Extract the [X, Y] coordinate from the center of the cell holding the provided text.  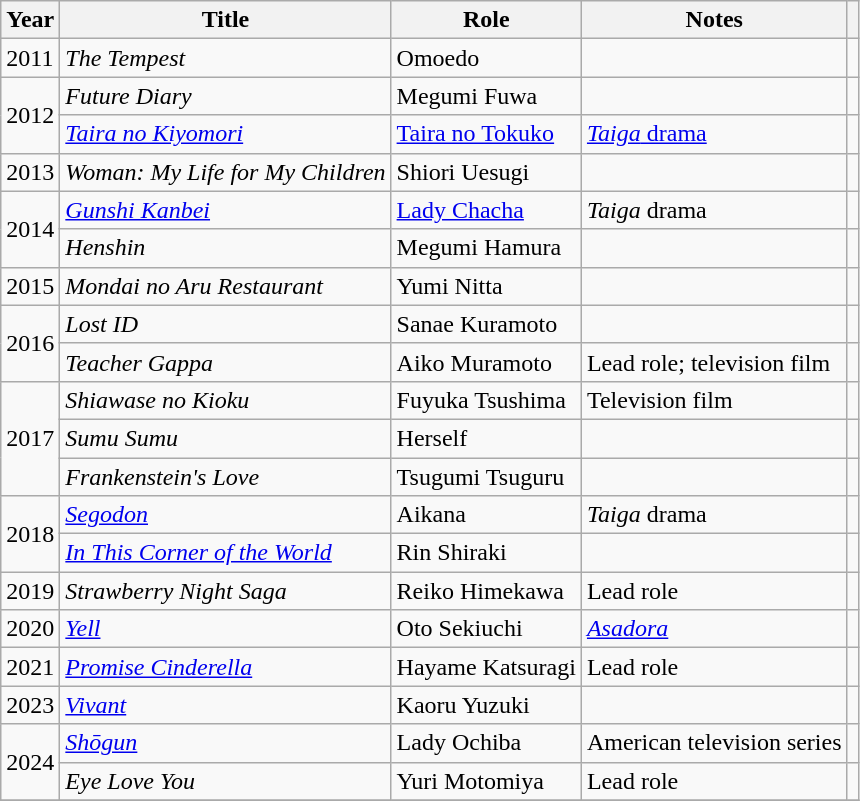
Television film [714, 400]
Omoedo [486, 58]
Tsugumi Tsuguru [486, 477]
Future Diary [226, 96]
Mondai no Aru Restaurant [226, 286]
Megumi Fuwa [486, 96]
In This Corner of the World [226, 553]
Frankenstein's Love [226, 477]
2021 [30, 667]
Yuri Motomiya [486, 781]
Sanae Kuramoto [486, 324]
2017 [30, 438]
Lady Chacha [486, 210]
Aiko Muramoto [486, 362]
Teacher Gappa [226, 362]
2011 [30, 58]
Role [486, 20]
Vivant [226, 705]
Aikana [486, 515]
Henshin [226, 248]
Reiko Himekawa [486, 591]
Hayame Katsuragi [486, 667]
Megumi Hamura [486, 248]
Yell [226, 629]
Lead role; television film [714, 362]
Woman: My Life for My Children [226, 172]
Promise Cinderella [226, 667]
Herself [486, 438]
Notes [714, 20]
The Tempest [226, 58]
Kaoru Yuzuki [486, 705]
Asadora [714, 629]
Shōgun [226, 743]
2018 [30, 534]
American television series [714, 743]
Segodon [226, 515]
2019 [30, 591]
Taira no Tokuko [486, 134]
Lady Ochiba [486, 743]
Shiawase no Kioku [226, 400]
Yumi Nitta [486, 286]
Title [226, 20]
2016 [30, 343]
Eye Love You [226, 781]
Year [30, 20]
2013 [30, 172]
Rin Shiraki [486, 553]
2020 [30, 629]
Fuyuka Tsushima [486, 400]
Gunshi Kanbei [226, 210]
2023 [30, 705]
2014 [30, 229]
2012 [30, 115]
Taira no Kiyomori [226, 134]
Oto Sekiuchi [486, 629]
Strawberry Night Saga [226, 591]
2024 [30, 762]
Sumu Sumu [226, 438]
Lost ID [226, 324]
2015 [30, 286]
Shiori Uesugi [486, 172]
